Return [X, Y] of the center of cell containing provided text 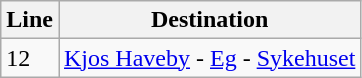
Destination [209, 20]
12 [30, 58]
Line [30, 20]
Kjos Haveby - Eg - Sykehuset [209, 58]
